Search for the cell housing the specified text and yield its (X, Y) center coordinate. 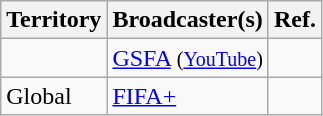
Broadcaster(s) (188, 20)
Ref. (294, 20)
FIFA+ (188, 96)
Global (54, 96)
Territory (54, 20)
GSFA (YouTube) (188, 58)
